Search for the cell housing the specified text and yield its (X, Y) center coordinate. 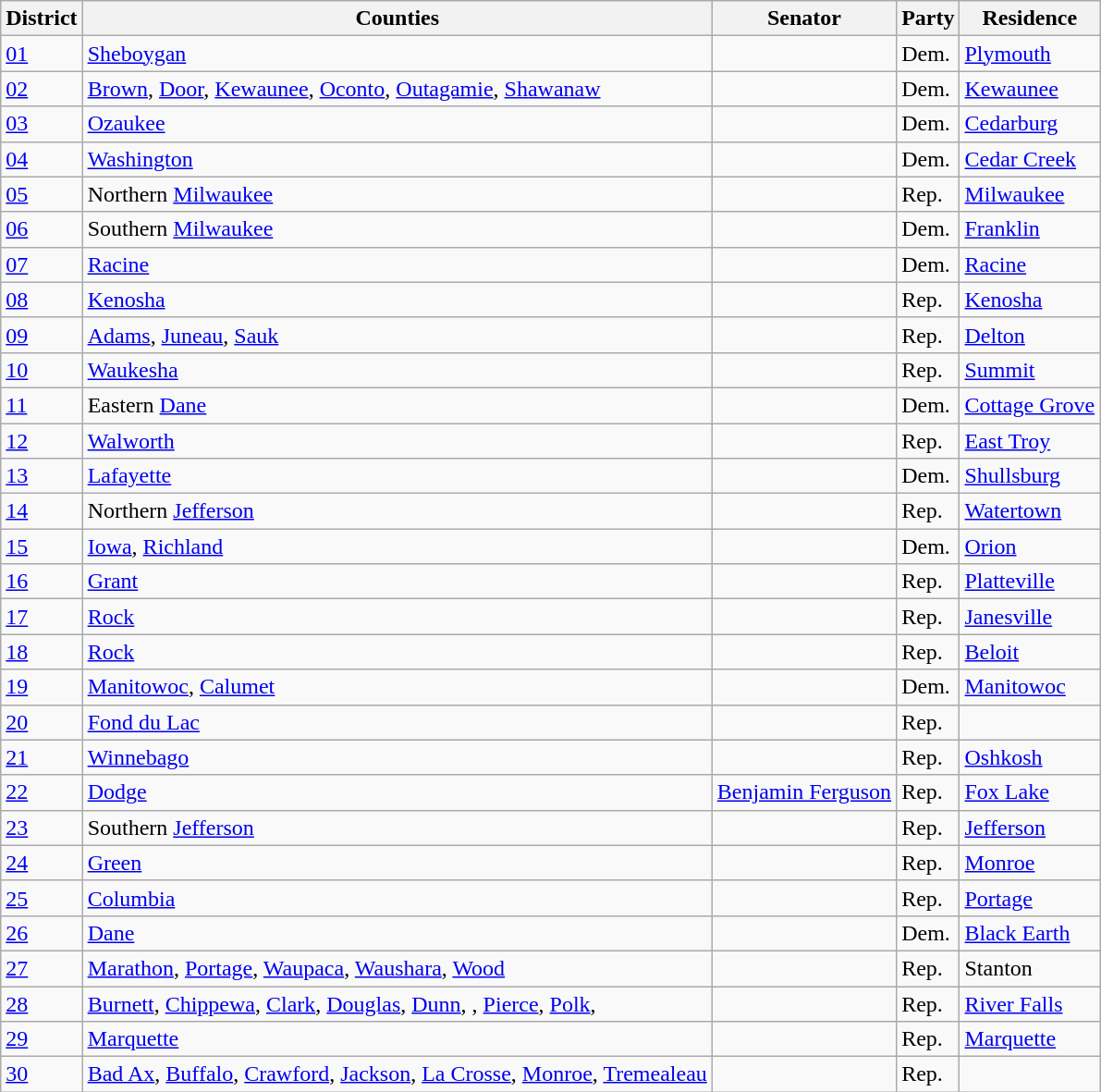
15 (42, 546)
18 (42, 652)
Grant (398, 582)
Monroe (1030, 863)
Franklin (1030, 229)
Platteville (1030, 582)
21 (42, 757)
Burnett, Chippewa, Clark, Douglas, Dunn, , Pierce, Polk, (398, 1003)
Milwaukee (1030, 194)
Marathon, Portage, Waupaca, Waushara, Wood (398, 968)
Cedarburg (1030, 124)
Southern Milwaukee (398, 229)
Counties (398, 18)
Senator (804, 18)
19 (42, 687)
District (42, 18)
04 (42, 159)
Fox Lake (1030, 792)
Adams, Juneau, Sauk (398, 335)
Washington (398, 159)
09 (42, 335)
27 (42, 968)
03 (42, 124)
Jefferson (1030, 828)
Plymouth (1030, 54)
Benjamin Ferguson (804, 792)
Stanton (1030, 968)
12 (42, 441)
10 (42, 370)
20 (42, 722)
26 (42, 933)
08 (42, 300)
07 (42, 264)
East Troy (1030, 441)
Iowa, Richland (398, 546)
23 (42, 828)
Fond du Lac (398, 722)
River Falls (1030, 1003)
22 (42, 792)
Brown, Door, Kewaunee, Oconto, Outagamie, Shawanaw (398, 89)
25 (42, 898)
Delton (1030, 335)
Waukesha (398, 370)
Cottage Grove (1030, 405)
16 (42, 582)
Northern Milwaukee (398, 194)
Oshkosh (1030, 757)
Eastern Dane (398, 405)
Party (928, 18)
29 (42, 1039)
11 (42, 405)
Green (398, 863)
Winnebago (398, 757)
02 (42, 89)
Summit (1030, 370)
01 (42, 54)
Manitowoc, Calumet (398, 687)
Northern Jefferson (398, 511)
Columbia (398, 898)
Shullsburg (1030, 476)
Lafayette (398, 476)
13 (42, 476)
Black Earth (1030, 933)
Southern Jefferson (398, 828)
Kewaunee (1030, 89)
Dane (398, 933)
28 (42, 1003)
Walworth (398, 441)
Bad Ax, Buffalo, Crawford, Jackson, La Crosse, Monroe, Tremealeau (398, 1074)
Portage (1030, 898)
14 (42, 511)
06 (42, 229)
17 (42, 617)
Ozaukee (398, 124)
Beloit (1030, 652)
24 (42, 863)
Watertown (1030, 511)
Residence (1030, 18)
30 (42, 1074)
Janesville (1030, 617)
Dodge (398, 792)
Cedar Creek (1030, 159)
Manitowoc (1030, 687)
05 (42, 194)
Sheboygan (398, 54)
Orion (1030, 546)
